From the cell containing the given text, extract its center point as [X, Y] coordinate. 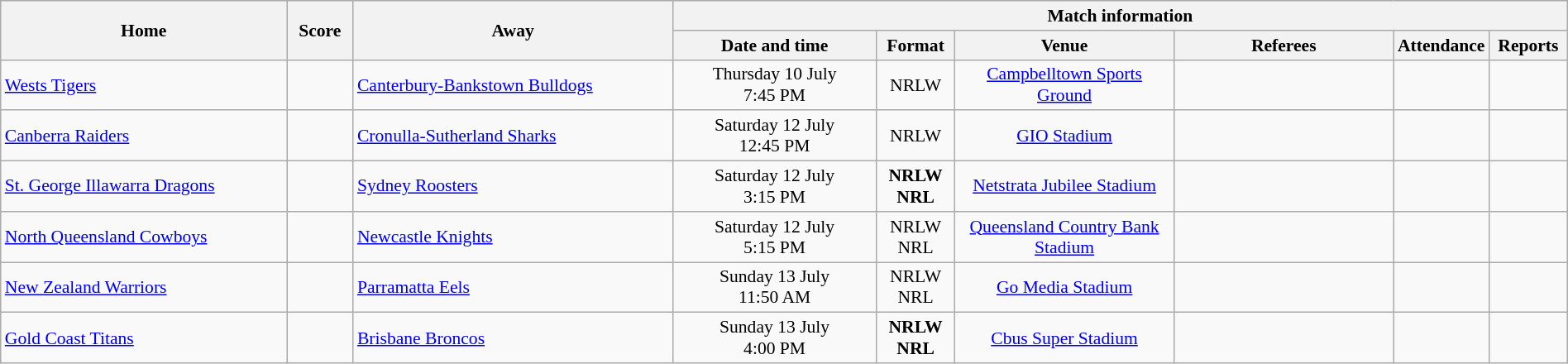
Parramatta Eels [513, 288]
Saturday 12 July5:15 PM [774, 237]
Referees [1284, 45]
Sunday 13 July11:50 AM [774, 288]
GIO Stadium [1064, 136]
Saturday 12 July12:45 PM [774, 136]
Brisbane Broncos [513, 338]
Cronulla-Sutherland Sharks [513, 136]
Saturday 12 July3:15 PM [774, 187]
Gold Coast Titans [144, 338]
Campbelltown Sports Ground [1064, 84]
Canterbury-Bankstown Bulldogs [513, 84]
Wests Tigers [144, 84]
Score [320, 30]
Match information [1120, 16]
Date and time [774, 45]
Canberra Raiders [144, 136]
New Zealand Warriors [144, 288]
Attendance [1441, 45]
Cbus Super Stadium [1064, 338]
Newcastle Knights [513, 237]
Netstrata Jubilee Stadium [1064, 187]
Sydney Roosters [513, 187]
St. George Illawarra Dragons [144, 187]
Format [916, 45]
North Queensland Cowboys [144, 237]
Go Media Stadium [1064, 288]
Thursday 10 July7:45 PM [774, 84]
Reports [1528, 45]
Venue [1064, 45]
Away [513, 30]
Sunday 13 July4:00 PM [774, 338]
Home [144, 30]
Queensland Country Bank Stadium [1064, 237]
